Return (x, y) of the center of cell containing provided text 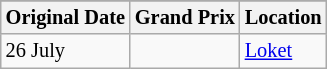
Location (284, 17)
Original Date (66, 17)
26 July (66, 51)
Grand Prix (185, 17)
Loket (284, 51)
